Search for the cell housing the specified text and yield its (x, y) center coordinate. 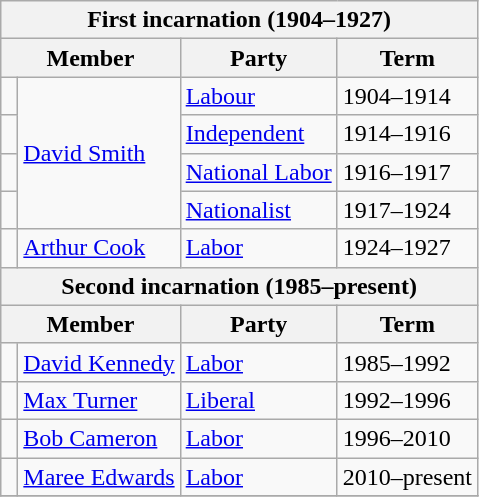
1916–1917 (407, 172)
1996–2010 (407, 438)
David Kennedy (99, 362)
Labour (258, 96)
Max Turner (99, 400)
First incarnation (1904–1927) (240, 20)
1985–1992 (407, 362)
Arthur Cook (99, 248)
Maree Edwards (99, 477)
Bob Cameron (99, 438)
David Smith (99, 153)
National Labor (258, 172)
1992–1996 (407, 400)
1914–1916 (407, 134)
1924–1927 (407, 248)
Second incarnation (1985–present) (240, 286)
Independent (258, 134)
Liberal (258, 400)
1917–1924 (407, 210)
1904–1914 (407, 96)
2010–present (407, 477)
Nationalist (258, 210)
